Return the (x, y) coordinate for the center point of the cell that contains the specified text.  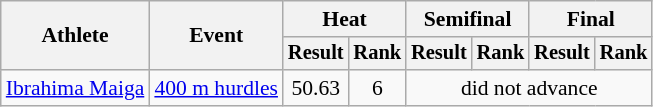
Athlete (76, 36)
did not advance (529, 88)
50.63 (316, 88)
Ibrahima Maiga (76, 88)
400 m hurdles (216, 88)
Heat (344, 19)
Event (216, 36)
Final (590, 19)
6 (378, 88)
Semifinal (468, 19)
